Determine the (X, Y) coordinate at the center of the cell enclosing the given text.  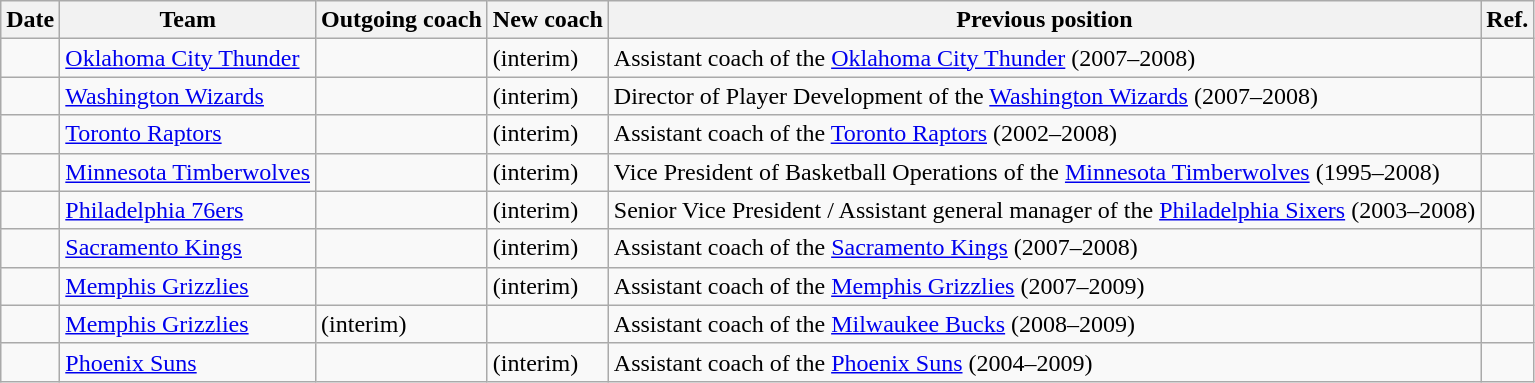
Assistant coach of the Toronto Raptors (2002–2008) (1044, 134)
Director of Player Development of the Washington Wizards (2007–2008) (1044, 96)
Sacramento Kings (188, 248)
Date (30, 20)
Assistant coach of the Memphis Grizzlies (2007–2009) (1044, 286)
Toronto Raptors (188, 134)
Assistant coach of the Sacramento Kings (2007–2008) (1044, 248)
Assistant coach of the Oklahoma City Thunder (2007–2008) (1044, 58)
Oklahoma City Thunder (188, 58)
Assistant coach of the Phoenix Suns (2004–2009) (1044, 362)
Washington Wizards (188, 96)
Phoenix Suns (188, 362)
Minnesota Timberwolves (188, 172)
Outgoing coach (402, 20)
Philadelphia 76ers (188, 210)
Senior Vice President / Assistant general manager of the Philadelphia Sixers (2003–2008) (1044, 210)
Vice President of Basketball Operations of the Minnesota Timberwolves (1995–2008) (1044, 172)
Previous position (1044, 20)
Assistant coach of the Milwaukee Bucks (2008–2009) (1044, 324)
Team (188, 20)
Ref. (1508, 20)
New coach (548, 20)
